Output the (x, y) coordinate of the center of the cell containing the given text.  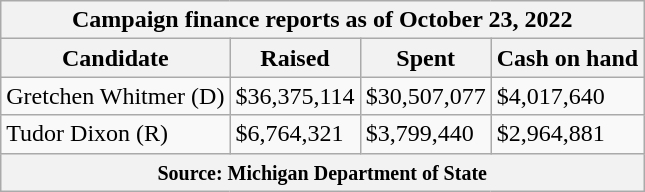
Spent (426, 58)
$4,017,640 (567, 96)
$6,764,321 (295, 134)
Tudor Dixon (R) (116, 134)
Candidate (116, 58)
Campaign finance reports as of October 23, 2022 (322, 20)
Source: Michigan Department of State (322, 172)
$2,964,881 (567, 134)
Cash on hand (567, 58)
Gretchen Whitmer (D) (116, 96)
$3,799,440 (426, 134)
$36,375,114 (295, 96)
Raised (295, 58)
$30,507,077 (426, 96)
